Return the (x, y) coordinate for the center point of the cell that contains the specified text.  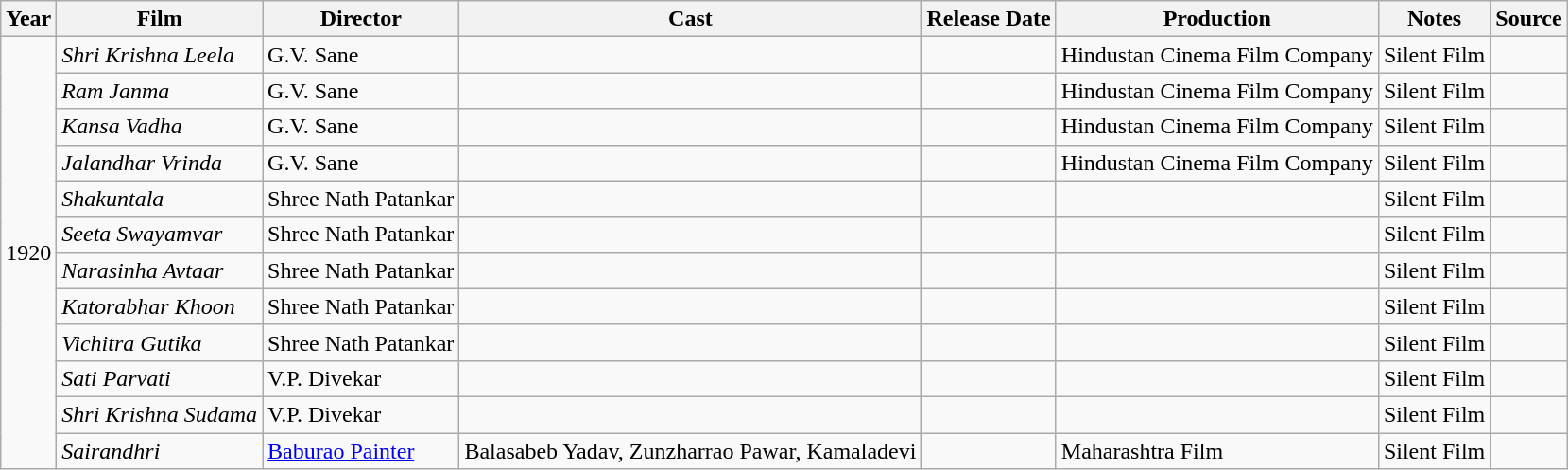
Source (1529, 19)
Vichitra Gutika (160, 342)
Year (28, 19)
Notes (1434, 19)
Maharashtra Film (1217, 451)
Director (361, 19)
Kansa Vadha (160, 127)
Sairandhri (160, 451)
Shakuntala (160, 199)
Sati Parvati (160, 378)
Narasinha Avtaar (160, 270)
Cast (690, 19)
Seeta Swayamvar (160, 235)
Shri Krishna Leela (160, 55)
1920 (28, 253)
Production (1217, 19)
Katorabhar Khoon (160, 306)
Ram Janma (160, 91)
Release Date (989, 19)
Baburao Painter (361, 451)
Shri Krishna Sudama (160, 414)
Film (160, 19)
Balasabeb Yadav, Zunzharrao Pawar, Kamaladevi (690, 451)
Jalandhar Vrinda (160, 163)
